Extract the [x, y] coordinate from the center of the cell holding the provided text.  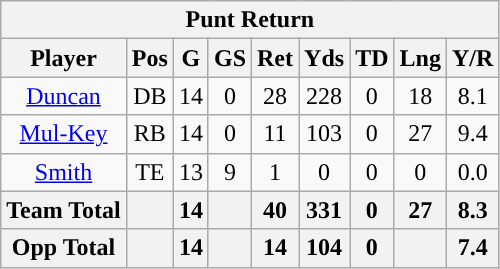
7.4 [472, 248]
GS [230, 58]
DB [150, 96]
Team Total [64, 210]
RB [150, 134]
331 [324, 210]
9.4 [472, 134]
13 [190, 172]
11 [276, 134]
Punt Return [250, 20]
Mul-Key [64, 134]
Player [64, 58]
TE [150, 172]
228 [324, 96]
40 [276, 210]
104 [324, 248]
8.3 [472, 210]
1 [276, 172]
18 [420, 96]
Y/R [472, 58]
Lng [420, 58]
Ret [276, 58]
Pos [150, 58]
0.0 [472, 172]
Duncan [64, 96]
8.1 [472, 96]
Yds [324, 58]
Opp Total [64, 248]
103 [324, 134]
Smith [64, 172]
9 [230, 172]
28 [276, 96]
G [190, 58]
TD [372, 58]
